For the text-containing cell, return its midpoint in (X, Y) coordinate format. 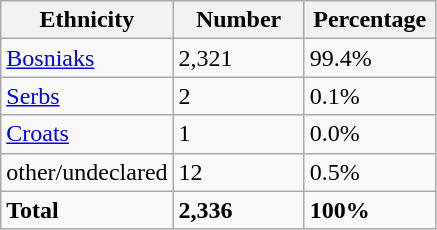
1 (238, 134)
other/undeclared (87, 172)
99.4% (370, 58)
Bosniaks (87, 58)
2,321 (238, 58)
0.0% (370, 134)
Percentage (370, 20)
2,336 (238, 210)
Croats (87, 134)
2 (238, 96)
0.5% (370, 172)
Number (238, 20)
0.1% (370, 96)
Total (87, 210)
100% (370, 210)
Ethnicity (87, 20)
Serbs (87, 96)
12 (238, 172)
